Determine the (x, y) coordinate at the center of the cell enclosing the given text.  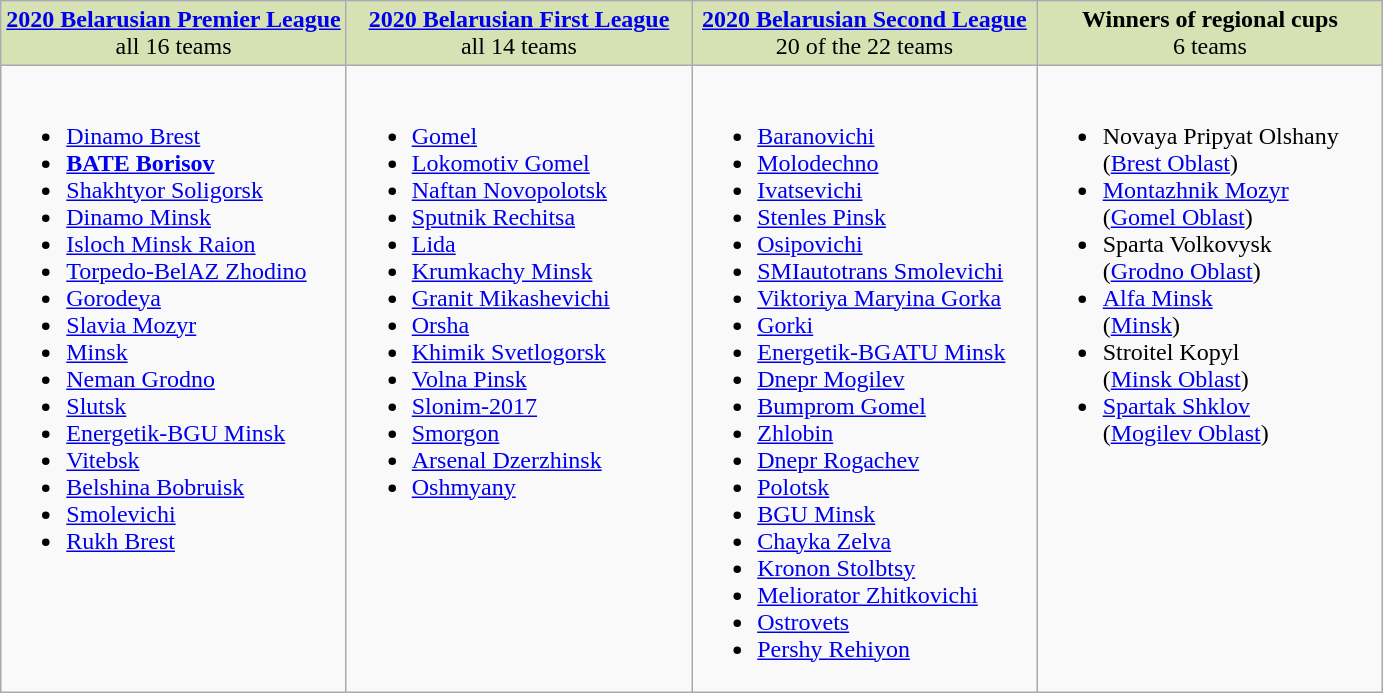
2020 Belarusian Premier Leagueall 16 teams (174, 34)
Winners of regional cups6 teams (1210, 34)
2020 Belarusian First Leagueall 14 teams (518, 34)
2020 Belarusian Second League20 of the 22 teams (864, 34)
